Pinpoint the cell where the given text exists, returning its [x, y] midpoint coordinate. 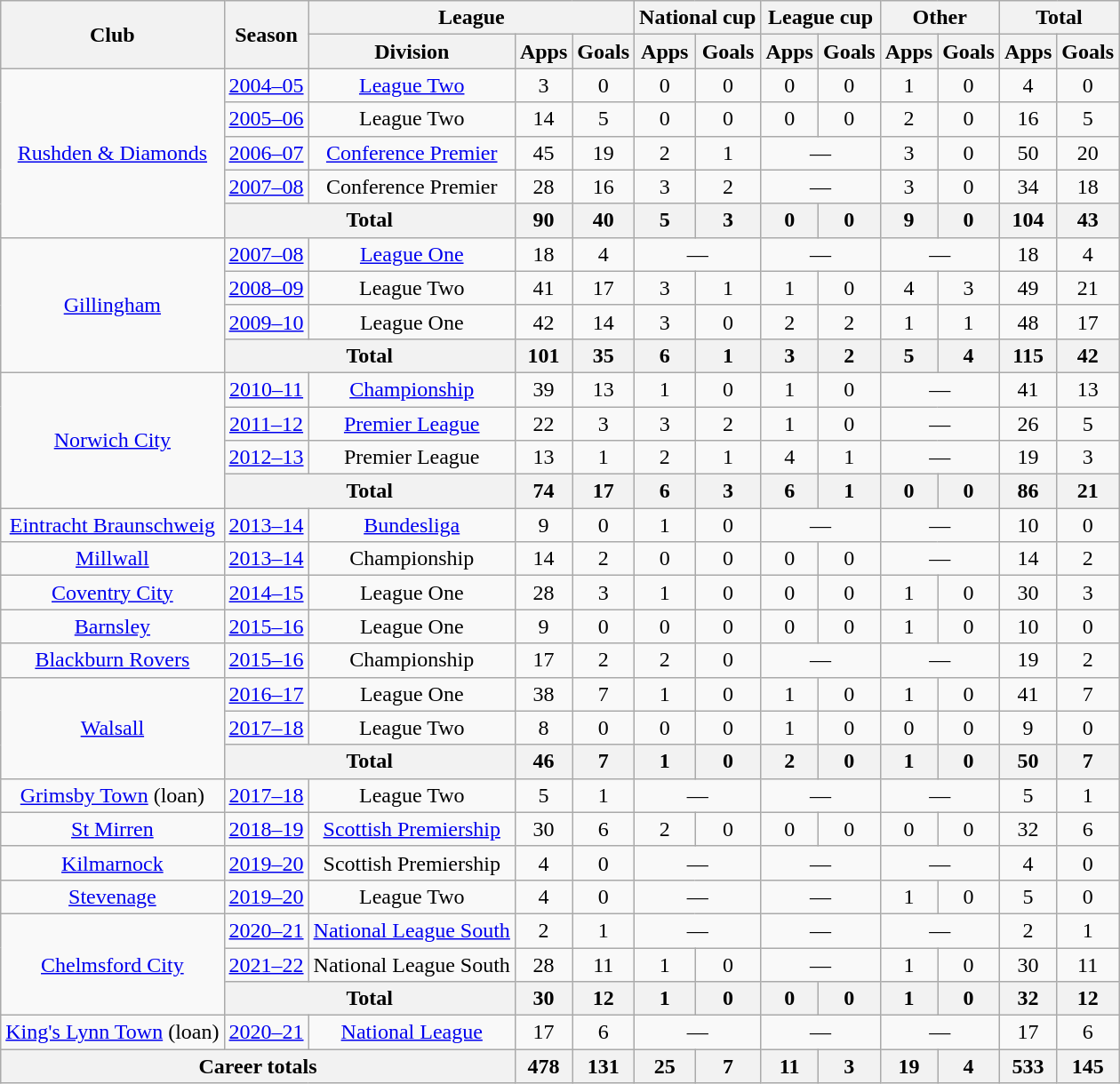
43 [1088, 220]
Gillingham [112, 305]
Stevenage [112, 897]
League [471, 18]
Rushden & Diamonds [112, 153]
86 [1028, 491]
Norwich City [112, 440]
2009–10 [267, 322]
2010–11 [267, 389]
2016–17 [267, 694]
25 [665, 1066]
National League [412, 1032]
38 [543, 694]
Blackburn Rovers [112, 660]
478 [543, 1066]
Kilmarnock [112, 863]
Division [412, 52]
104 [1028, 220]
2021–22 [267, 964]
St Mirren [112, 829]
Chelmsford City [112, 964]
2005–06 [267, 119]
Career totals [258, 1066]
45 [543, 153]
Other [940, 18]
Walsall [112, 728]
Eintracht Braunschweig [112, 525]
2014–15 [267, 593]
League cup [820, 18]
Bundesliga [412, 525]
2012–13 [267, 458]
2004–05 [267, 85]
145 [1088, 1066]
131 [604, 1066]
2011–12 [267, 424]
39 [543, 389]
22 [543, 424]
2008–09 [267, 288]
49 [1028, 288]
533 [1028, 1066]
74 [543, 491]
National cup [698, 18]
46 [543, 761]
115 [1028, 355]
35 [604, 355]
48 [1028, 322]
2006–07 [267, 153]
Millwall [112, 559]
101 [543, 355]
34 [1028, 187]
Club [112, 35]
26 [1028, 424]
90 [543, 220]
Season [267, 35]
King's Lynn Town (loan) [112, 1032]
Coventry City [112, 593]
Barnsley [112, 626]
Grimsby Town (loan) [112, 795]
2018–19 [267, 829]
8 [543, 728]
40 [604, 220]
20 [1088, 153]
